Determine the (X, Y) coordinate at the center of the cell enclosing the given text.  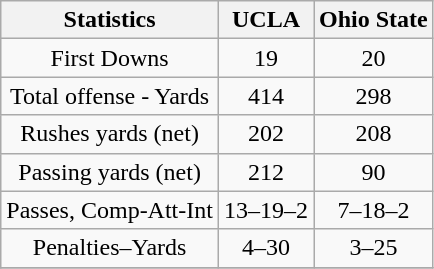
90 (374, 172)
Total offense - Yards (110, 96)
3–25 (374, 248)
13–19–2 (266, 210)
208 (374, 134)
Statistics (110, 20)
Penalties–Yards (110, 248)
19 (266, 58)
7–18–2 (374, 210)
4–30 (266, 248)
298 (374, 96)
First Downs (110, 58)
Passing yards (net) (110, 172)
Rushes yards (net) (110, 134)
Ohio State (374, 20)
UCLA (266, 20)
20 (374, 58)
Passes, Comp-Att-Int (110, 210)
202 (266, 134)
414 (266, 96)
212 (266, 172)
